Determine the (x, y) coordinate at the center of the cell enclosing the given text.  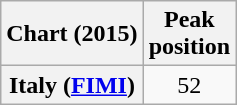
Italy (FIMI) (72, 85)
Peakposition (189, 34)
52 (189, 85)
Chart (2015) (72, 34)
